Identify which cell holds the provided text, then report its [x, y] central coordinate. 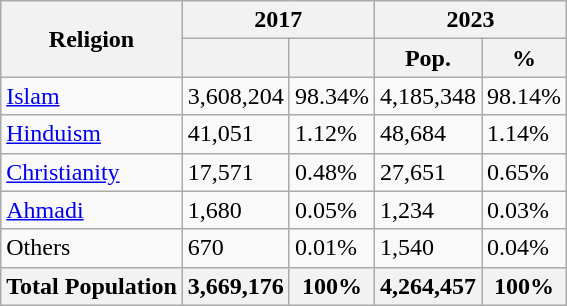
0.48% [332, 172]
4,185,348 [428, 96]
48,684 [428, 134]
41,051 [236, 134]
0.01% [332, 248]
1.14% [524, 134]
670 [236, 248]
1,680 [236, 210]
17,571 [236, 172]
2023 [470, 20]
1.12% [332, 134]
Others [92, 248]
98.34% [332, 96]
3,669,176 [236, 286]
Total Population [92, 286]
Ahmadi [92, 210]
Religion [92, 39]
4,264,457 [428, 286]
% [524, 58]
0.03% [524, 210]
1,540 [428, 248]
0.65% [524, 172]
3,608,204 [236, 96]
Islam [92, 96]
27,651 [428, 172]
98.14% [524, 96]
Hinduism [92, 134]
1,234 [428, 210]
Christianity [92, 172]
0.05% [332, 210]
2017 [278, 20]
Pop. [428, 58]
0.04% [524, 248]
